Extract the (x, y) coordinate from the center of the cell holding the provided text.  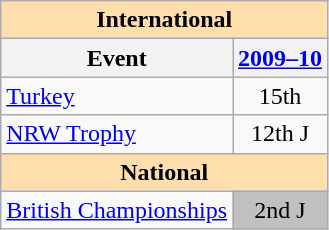
2nd J (280, 210)
12th J (280, 134)
British Championships (117, 210)
National (164, 172)
15th (280, 96)
NRW Trophy (117, 134)
2009–10 (280, 58)
Turkey (117, 96)
Event (117, 58)
International (164, 20)
